Extract the [x, y] coordinate from the center of the cell holding the provided text.  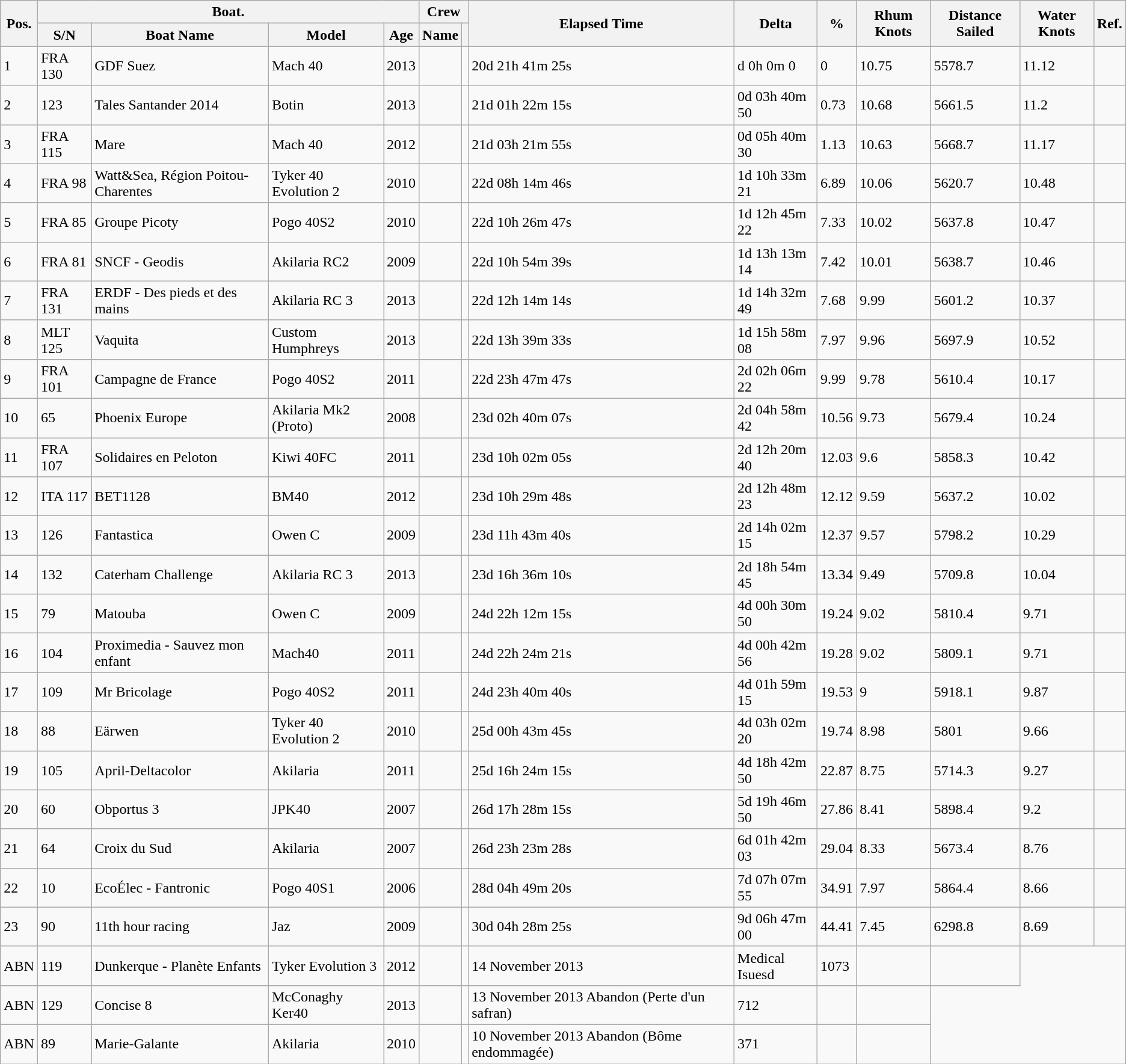
2006 [402, 888]
Watt&Sea, Région Poitou-Charentes [180, 183]
5 [19, 223]
105 [64, 770]
d 0h 0m 0 [776, 66]
6.89 [837, 183]
Distance Sailed [975, 23]
Botin [326, 105]
24d 23h 40m 40s [601, 692]
1d 13h 13m 14 [776, 261]
0d 03h 40m 50 [776, 105]
10.06 [894, 183]
4d 03h 02m 20 [776, 731]
1 [19, 66]
Age [402, 35]
5578.7 [975, 66]
Matouba [180, 613]
11.12 [1056, 66]
7.45 [894, 926]
6d 01h 42m 03 [776, 848]
5661.5 [975, 105]
5898.4 [975, 810]
126 [64, 535]
8 [19, 339]
FRA 98 [64, 183]
21 [19, 848]
EcoÉlec - Fantronic [180, 888]
44.41 [837, 926]
9.66 [1056, 731]
104 [64, 653]
BM40 [326, 497]
ERDF - Des pieds et des mains [180, 301]
1d 15h 58m 08 [776, 339]
FRA 85 [64, 223]
9.96 [894, 339]
8.75 [894, 770]
5637.8 [975, 223]
10.47 [1056, 223]
Ref. [1109, 23]
9.27 [1056, 770]
132 [64, 575]
Boat Name [180, 35]
23 [19, 926]
7.68 [837, 301]
19.53 [837, 692]
64 [64, 848]
9.49 [894, 575]
12.03 [837, 457]
10 November 2013 Abandon (Bôme endommagée) [601, 1044]
2d 04h 58m 42 [776, 417]
9.59 [894, 497]
Elapsed Time [601, 23]
14 November 2013 [601, 966]
Tyker Evolution 3 [326, 966]
10.68 [894, 105]
22 [19, 888]
8.69 [1056, 926]
2d 14h 02m 15 [776, 535]
20 [19, 810]
7 [19, 301]
8.98 [894, 731]
24d 22h 24m 21s [601, 653]
2d 18h 54m 45 [776, 575]
21d 01h 22m 15s [601, 105]
Campagne de France [180, 379]
9.57 [894, 535]
15 [19, 613]
Obportus 3 [180, 810]
30d 04h 28m 25s [601, 926]
Mare [180, 144]
5798.2 [975, 535]
5810.4 [975, 613]
FRA 115 [64, 144]
5d 19h 46m 50 [776, 810]
7d 07h 07m 55 [776, 888]
89 [64, 1044]
22d 10h 54m 39s [601, 261]
10.46 [1056, 261]
S/N [64, 35]
11.2 [1056, 105]
Mr Bricolage [180, 692]
13 November 2013 Abandon (Perte d'un safran) [601, 1004]
5601.2 [975, 301]
79 [64, 613]
371 [776, 1044]
Medical Isuesd [776, 966]
5610.4 [975, 379]
5801 [975, 731]
10.52 [1056, 339]
5620.7 [975, 183]
12.37 [837, 535]
1d 12h 45m 22 [776, 223]
FRA 81 [64, 261]
10.42 [1056, 457]
Marie-Galante [180, 1044]
26d 17h 28m 15s [601, 810]
Tales Santander 2014 [180, 105]
5858.3 [975, 457]
ITA 117 [64, 497]
FRA 107 [64, 457]
GDF Suez [180, 66]
19.24 [837, 613]
19.74 [837, 731]
2d 12h 20m 40 [776, 457]
5637.2 [975, 497]
Pogo 40S1 [326, 888]
29.04 [837, 848]
25d 00h 43m 45s [601, 731]
Crew [444, 12]
23d 02h 40m 07s [601, 417]
5668.7 [975, 144]
88 [64, 731]
0 [837, 66]
5638.7 [975, 261]
2d 12h 48m 23 [776, 497]
Rhum Knots [894, 23]
% [837, 23]
13.34 [837, 575]
9.2 [1056, 810]
10.63 [894, 144]
23d 10h 29m 48s [601, 497]
7.33 [837, 223]
10.48 [1056, 183]
FRA 130 [64, 66]
Kiwi 40FC [326, 457]
Solidaires en Peloton [180, 457]
2d 02h 06m 22 [776, 379]
McConaghy Ker40 [326, 1004]
9.73 [894, 417]
Dunkerque - Planète Enfants [180, 966]
Model [326, 35]
34.91 [837, 888]
0d 05h 40m 30 [776, 144]
6 [19, 261]
Groupe Picoty [180, 223]
2008 [402, 417]
4d 00h 42m 56 [776, 653]
23d 11h 43m 40s [601, 535]
25d 16h 24m 15s [601, 770]
5714.3 [975, 770]
12 [19, 497]
5709.8 [975, 575]
Vaquita [180, 339]
Water Knots [1056, 23]
21d 03h 21m 55s [601, 144]
5679.4 [975, 417]
FRA 101 [64, 379]
10.75 [894, 66]
12.12 [837, 497]
10.37 [1056, 301]
SNCF - Geodis [180, 261]
7.42 [837, 261]
27.86 [837, 810]
16 [19, 653]
90 [64, 926]
23d 16h 36m 10s [601, 575]
17 [19, 692]
Jaz [326, 926]
9.78 [894, 379]
Eärwen [180, 731]
6298.8 [975, 926]
April-Deltacolor [180, 770]
Concise 8 [180, 1004]
1d 14h 32m 49 [776, 301]
8.41 [894, 810]
8.66 [1056, 888]
5809.1 [975, 653]
Croix du Sud [180, 848]
23d 10h 02m 05s [601, 457]
Akilaria RC2 [326, 261]
9d 06h 47m 00 [776, 926]
10.04 [1056, 575]
BET1128 [180, 497]
11th hour racing [180, 926]
10.17 [1056, 379]
13 [19, 535]
22d 10h 26m 47s [601, 223]
18 [19, 731]
22d 23h 47m 47s [601, 379]
19 [19, 770]
5697.9 [975, 339]
123 [64, 105]
26d 23h 23m 28s [601, 848]
Akilaria Mk2 (Proto) [326, 417]
10.56 [837, 417]
22d 13h 39m 33s [601, 339]
MLT 125 [64, 339]
JPK40 [326, 810]
8.76 [1056, 848]
4 [19, 183]
10.29 [1056, 535]
4d 00h 30m 50 [776, 613]
1073 [837, 966]
19.28 [837, 653]
5673.4 [975, 848]
9.87 [1056, 692]
Delta [776, 23]
10.24 [1056, 417]
712 [776, 1004]
9.6 [894, 457]
Custom Humphreys [326, 339]
28d 04h 49m 20s [601, 888]
5918.1 [975, 692]
11.17 [1056, 144]
Phoenix Europe [180, 417]
5864.4 [975, 888]
14 [19, 575]
Mach40 [326, 653]
Pos. [19, 23]
119 [64, 966]
109 [64, 692]
Caterham Challenge [180, 575]
20d 21h 41m 25s [601, 66]
3 [19, 144]
FRA 131 [64, 301]
2 [19, 105]
Proximedia - Sauvez mon enfant [180, 653]
0.73 [837, 105]
65 [64, 417]
22d 12h 14m 14s [601, 301]
Boat. [228, 12]
24d 22h 12m 15s [601, 613]
60 [64, 810]
4d 01h 59m 15 [776, 692]
10.01 [894, 261]
22d 08h 14m 46s [601, 183]
Name [440, 35]
22.87 [837, 770]
11 [19, 457]
Fantastica [180, 535]
8.33 [894, 848]
4d 18h 42m 50 [776, 770]
1.13 [837, 144]
129 [64, 1004]
1d 10h 33m 21 [776, 183]
